Scan for the cell matching the given text and deliver its [X, Y] coordinate at center. 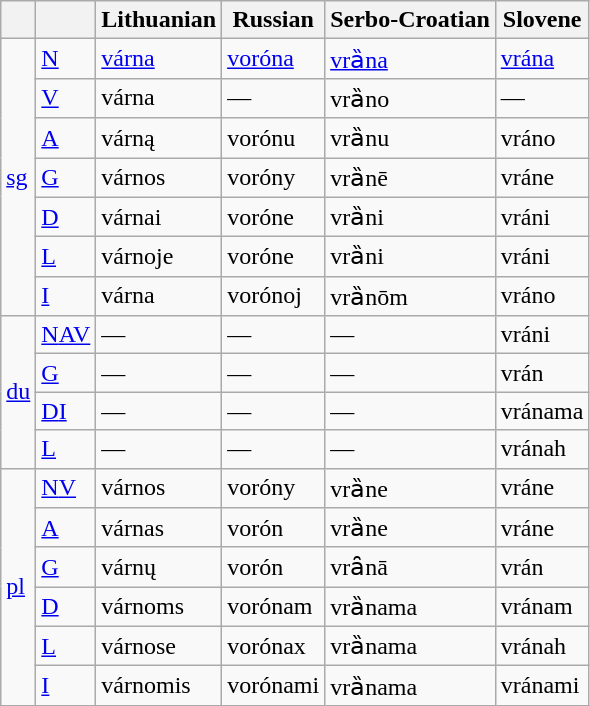
Serbo-Croatian [410, 20]
vrȁnōm [410, 296]
vránam [542, 607]
várnai [159, 217]
pl [18, 586]
vorónu [274, 138]
vorónami [274, 686]
vorónoj [274, 296]
vorónax [274, 646]
sg [18, 178]
várnose [159, 646]
vrȁnu [410, 138]
vrȁno [410, 98]
vrȃnā [410, 567]
várnomis [159, 686]
V [66, 98]
várną [159, 138]
vránama [542, 411]
voróna [274, 59]
NAV [66, 335]
N [66, 59]
várnas [159, 528]
Slovene [542, 20]
vránami [542, 686]
vrȁna [410, 59]
Lithuanian [159, 20]
du [18, 392]
várnoms [159, 607]
vrána [542, 59]
NV [66, 488]
várnoje [159, 257]
Russian [274, 20]
DI [66, 411]
várnų [159, 567]
vrȁnē [410, 178]
vorónam [274, 607]
